Locate the cell with the specified text and output its [X, Y] center coordinate. 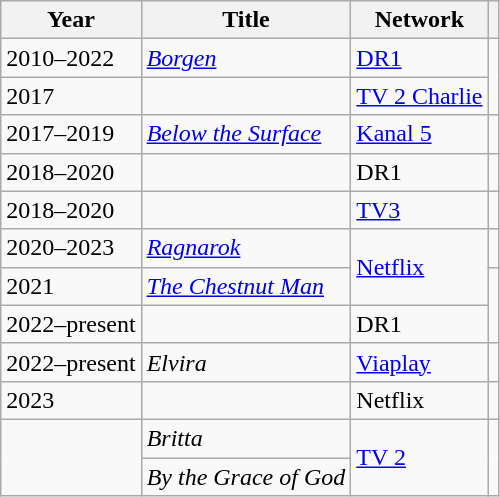
Britta [246, 438]
2020–2023 [71, 248]
The Chestnut Man [246, 286]
Year [71, 20]
Kanal 5 [420, 134]
TV3 [420, 210]
TV 2 [420, 457]
Below the Surface [246, 134]
2017 [71, 96]
Title [246, 20]
TV 2 Charlie [420, 96]
2023 [71, 400]
Ragnarok [246, 248]
Borgen [246, 58]
2021 [71, 286]
By the Grace of God [246, 477]
2017–2019 [71, 134]
Network [420, 20]
Elvira [246, 362]
Viaplay [420, 362]
2010–2022 [71, 58]
